Pinpoint the cell where the given text exists, returning its [x, y] midpoint coordinate. 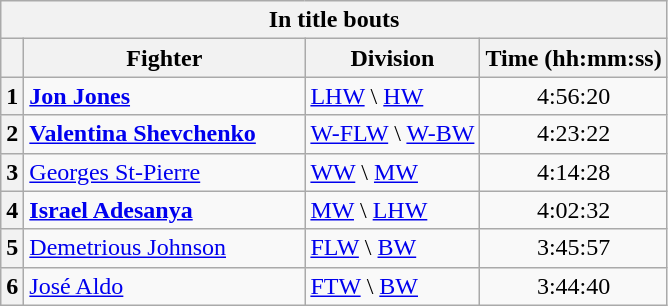
4:02:32 [574, 210]
3:45:57 [574, 248]
FLW \ BW [392, 248]
Time (hh:mm:ss) [574, 58]
FTW \ BW [392, 286]
Jon Jones [164, 96]
4 [12, 210]
Fighter [164, 58]
José Aldo [164, 286]
Georges St-Pierre [164, 172]
1 [12, 96]
6 [12, 286]
5 [12, 248]
W-FLW \ W-BW [392, 134]
MW \ LHW [392, 210]
3:44:40 [574, 286]
Division [392, 58]
4:14:28 [574, 172]
3 [12, 172]
2 [12, 134]
4:23:22 [574, 134]
LHW \ HW [392, 96]
In title bouts [334, 20]
Israel Adesanya [164, 210]
Valentina Shevchenko [164, 134]
Demetrious Johnson [164, 248]
WW \ MW [392, 172]
4:56:20 [574, 96]
